Find where the given text appears and provide that cell's center as (X, Y) coordinate. 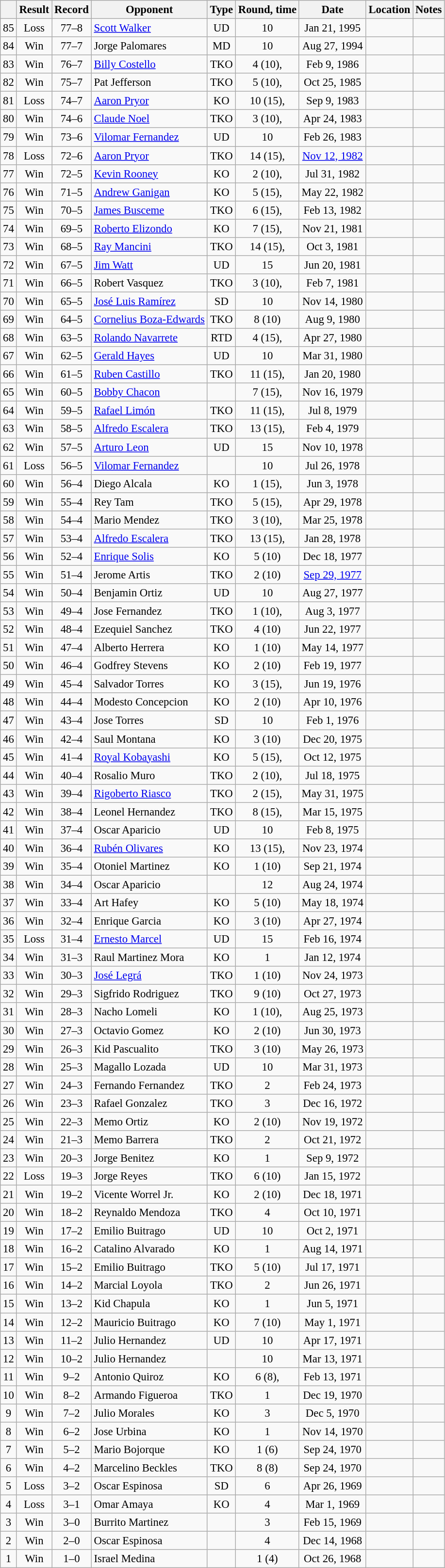
12–2 (72, 1322)
66 (9, 374)
44 (9, 775)
Round, time (267, 10)
39–4 (72, 793)
30 (9, 1030)
Nacho Lomeli (149, 1012)
8 (15), (267, 812)
27 (9, 1085)
Apr 26, 1969 (332, 1486)
5 (10), (267, 82)
Aug 24, 1974 (332, 884)
Oct 10, 1971 (332, 1213)
Omar Amaya (149, 1504)
8 (10) (267, 320)
67 (9, 356)
9 (9, 1413)
Result (34, 10)
19 (9, 1231)
Jul 8, 1979 (332, 411)
Feb 26, 1983 (332, 137)
Cornelius Boza-Edwards (149, 320)
Apr 17, 1971 (332, 1340)
32 (9, 994)
Feb 1, 1976 (332, 720)
Andrew Ganigan (149, 192)
60–5 (72, 392)
May 22, 1982 (332, 192)
6 (10) (267, 1176)
Apr 27, 1980 (332, 338)
6 (8), (267, 1376)
Jun 19, 1976 (332, 684)
8 (9, 1431)
May 1, 1971 (332, 1322)
31–3 (72, 958)
Ray Mancini (149, 247)
31–4 (72, 939)
13–2 (72, 1304)
Location (389, 10)
72–5 (72, 174)
Jan 20, 1980 (332, 374)
Jun 22, 1977 (332, 629)
64–5 (72, 320)
Oct 12, 1975 (332, 757)
Antonio Quiroz (149, 1376)
Rubén Olivares (149, 848)
63 (9, 429)
7 (10) (267, 1322)
Jorge Benitez (149, 1158)
54–4 (72, 520)
52 (9, 629)
13 (9, 1340)
Jan 28, 1978 (332, 538)
Mario Mendez (149, 520)
7 (9, 1450)
Feb 9, 1986 (332, 64)
Oct 3, 1981 (332, 247)
Dec 5, 1970 (332, 1413)
3–2 (72, 1486)
42–4 (72, 739)
47–4 (72, 648)
57–5 (72, 447)
9–2 (72, 1376)
Jose Urbina (149, 1431)
Nov 23, 1974 (332, 848)
35–4 (72, 866)
Royal Kobayashi (149, 757)
55 (9, 575)
Sep 21, 1974 (332, 866)
70–5 (72, 210)
Jan 15, 1972 (332, 1176)
Burrito Martinez (149, 1522)
30–3 (72, 976)
48–4 (72, 629)
Saul Montana (149, 739)
Enrique Garcia (149, 921)
Jan 12, 1974 (332, 958)
41–4 (72, 757)
Feb 24, 1973 (332, 1085)
64 (9, 411)
Feb 4, 1979 (332, 429)
Dec 16, 1972 (332, 1104)
70 (9, 301)
5 (9, 1486)
59 (9, 502)
May 18, 1974 (332, 903)
20 (9, 1213)
24 (9, 1140)
Oct 2, 1971 (332, 1231)
Mario Bojorque (149, 1450)
Opponent (149, 10)
Mar 25, 1978 (332, 520)
67–5 (72, 265)
76 (9, 192)
Jul 18, 1975 (332, 775)
Aug 27, 1977 (332, 593)
68–5 (72, 247)
4 (10) (267, 629)
Nov 16, 1979 (332, 392)
Ezequiel Sanchez (149, 629)
66–5 (72, 283)
Roberto Elizondo (149, 228)
62 (9, 447)
Jorge Palomares (149, 46)
Date (332, 10)
Armando Figueroa (149, 1395)
58 (9, 520)
Feb 13, 1971 (332, 1376)
Art Hafey (149, 903)
Ernesto Marcel (149, 939)
Aug 14, 1971 (332, 1249)
Jun 26, 1971 (332, 1285)
80 (9, 119)
14 (9, 1322)
74–7 (72, 101)
Dec 19, 1970 (332, 1395)
Nov 10, 1978 (332, 447)
Nov 14, 1980 (332, 301)
5–2 (72, 1450)
4 (15), (267, 338)
Mar 31, 1973 (332, 1067)
Jan 21, 1995 (332, 28)
77 (9, 174)
15–2 (72, 1267)
Aug 3, 1977 (332, 611)
Nov 19, 1972 (332, 1121)
36 (9, 921)
Rosalio Muro (149, 775)
Jul 31, 1982 (332, 174)
Nov 12, 1982 (332, 156)
Mauricio Buitrago (149, 1322)
49 (9, 684)
Apr 10, 1976 (332, 703)
Scott Walker (149, 28)
47 (9, 720)
Rolando Navarrete (149, 338)
44–4 (72, 703)
50–4 (72, 593)
Dec 18, 1971 (332, 1195)
Jose Torres (149, 720)
51 (9, 648)
81 (9, 101)
7–2 (72, 1413)
3–1 (72, 1504)
Nov 24, 1973 (332, 976)
6 (15), (267, 210)
17 (9, 1267)
21–3 (72, 1140)
6–2 (72, 1431)
33–4 (72, 903)
Godfrey Stevens (149, 666)
Memo Barrera (149, 1140)
Notes (429, 10)
Oct 27, 1973 (332, 994)
10 (15), (267, 101)
Mar 13, 1971 (332, 1359)
2–0 (72, 1541)
Ruben Castillo (149, 374)
Mar 31, 1980 (332, 356)
Jorge Reyes (149, 1176)
36–4 (72, 848)
Jun 20, 1981 (332, 265)
55–4 (72, 502)
Leonel Hernandez (149, 812)
34–4 (72, 884)
José Luis Ramírez (149, 301)
77–8 (72, 28)
Enrique Solis (149, 557)
56–5 (72, 465)
Billy Costello (149, 64)
Aug 27, 1994 (332, 46)
40 (9, 848)
Feb 19, 1977 (332, 666)
48 (9, 703)
16–2 (72, 1249)
34 (9, 958)
16 (9, 1285)
19–3 (72, 1176)
18 (9, 1249)
Rigoberto Riasco (149, 793)
Marcelino Beckles (149, 1468)
Jose Fernandez (149, 611)
74 (9, 228)
25–3 (72, 1067)
54 (9, 593)
52–4 (72, 557)
James Busceme (149, 210)
40–4 (72, 775)
Feb 16, 1974 (332, 939)
22–3 (72, 1121)
Feb 7, 1981 (332, 283)
Jim Watt (149, 265)
Oct 26, 1968 (332, 1559)
56 (9, 557)
Dec 14, 1968 (332, 1541)
4–2 (72, 1468)
46–4 (72, 666)
Catalino Alvarado (149, 1249)
Benjamin Ortiz (149, 593)
Aug 25, 1973 (332, 1012)
38 (9, 884)
Arturo Leon (149, 447)
Sigfrido Rodriguez (149, 994)
Feb 15, 1969 (332, 1522)
25 (9, 1121)
79 (9, 137)
Salvador Torres (149, 684)
Alberto Herrera (149, 648)
46 (9, 739)
Apr 24, 1983 (332, 119)
1 (15), (267, 483)
72–6 (72, 156)
37 (9, 903)
Marcial Loyola (149, 1285)
11 (9, 1376)
53–4 (72, 538)
72 (9, 265)
68 (9, 338)
Aug 9, 1980 (332, 320)
63–5 (72, 338)
Octavio Gomez (149, 1030)
Dec 18, 1977 (332, 557)
61–5 (72, 374)
Jerome Artis (149, 575)
Jul 17, 1971 (332, 1267)
83 (9, 64)
Nov 21, 1981 (332, 228)
8–2 (72, 1395)
2 (15), (267, 793)
Feb 8, 1975 (332, 830)
26 (9, 1104)
Reynaldo Mendoza (149, 1213)
43–4 (72, 720)
Robert Vasquez (149, 283)
75 (9, 210)
76–7 (72, 64)
Vicente Worrel Jr. (149, 1195)
Pat Jefferson (149, 82)
Dec 20, 1975 (332, 739)
Jun 30, 1973 (332, 1030)
65 (9, 392)
75–7 (72, 82)
Diego Alcala (149, 483)
Rafael Gonzalez (149, 1104)
Apr 29, 1978 (332, 502)
43 (9, 793)
Modesto Concepcion (149, 703)
Claude Noel (149, 119)
59–5 (72, 411)
73–6 (72, 137)
18–2 (72, 1213)
Jun 3, 1978 (332, 483)
Nov 14, 1970 (332, 1431)
Memo Ortiz (149, 1121)
53 (9, 611)
14–2 (72, 1285)
Rey Tam (149, 502)
Mar 15, 1975 (332, 812)
MD (221, 46)
71 (9, 283)
Fernando Fernandez (149, 1085)
31 (9, 1012)
Jul 26, 1978 (332, 465)
21 (9, 1195)
May 26, 1973 (332, 1049)
17–2 (72, 1231)
1 (4) (267, 1559)
62–5 (72, 356)
4 (10), (267, 64)
Sep 9, 1972 (332, 1158)
23 (9, 1158)
1–0 (72, 1559)
51–4 (72, 575)
Gerald Hayes (149, 356)
28 (9, 1067)
49–4 (72, 611)
38–4 (72, 812)
19–2 (72, 1195)
45 (9, 757)
29 (9, 1049)
23–3 (72, 1104)
56–4 (72, 483)
Bobby Chacon (149, 392)
42 (9, 812)
73 (9, 247)
Raul Martinez Mora (149, 958)
1 (6) (267, 1450)
Feb 13, 1982 (332, 210)
32–4 (72, 921)
3 (15), (267, 684)
Julio Morales (149, 1413)
May 31, 1975 (332, 793)
Rafael Limón (149, 411)
Israel Medina (149, 1559)
50 (9, 666)
58–5 (72, 429)
71–5 (72, 192)
26–3 (72, 1049)
41 (9, 830)
Sep 9, 1983 (332, 101)
11–2 (72, 1340)
Type (221, 10)
Oct 21, 1972 (332, 1140)
10–2 (72, 1359)
RTD (221, 338)
69–5 (72, 228)
69 (9, 320)
Magallo Lozada (149, 1067)
Kid Chapula (149, 1304)
Mar 1, 1969 (332, 1504)
37–4 (72, 830)
9 (10) (267, 994)
Record (72, 10)
Jun 5, 1971 (332, 1304)
8 (8) (267, 1468)
45–4 (72, 684)
85 (9, 28)
22 (9, 1176)
Otoniel Martinez (149, 866)
65–5 (72, 301)
29–3 (72, 994)
77–7 (72, 46)
24–3 (72, 1085)
Kevin Rooney (149, 174)
Apr 27, 1974 (332, 921)
60 (9, 483)
Sep 29, 1977 (332, 575)
José Legrá (149, 976)
84 (9, 46)
20–3 (72, 1158)
57 (9, 538)
Oct 25, 1985 (332, 82)
33 (9, 976)
35 (9, 939)
27–3 (72, 1030)
3–0 (72, 1522)
61 (9, 465)
39 (9, 866)
28–3 (72, 1012)
74–6 (72, 119)
82 (9, 82)
May 14, 1977 (332, 648)
78 (9, 156)
Kid Pascualito (149, 1049)
